Identify which cell holds the provided text, then report its [X, Y] central coordinate. 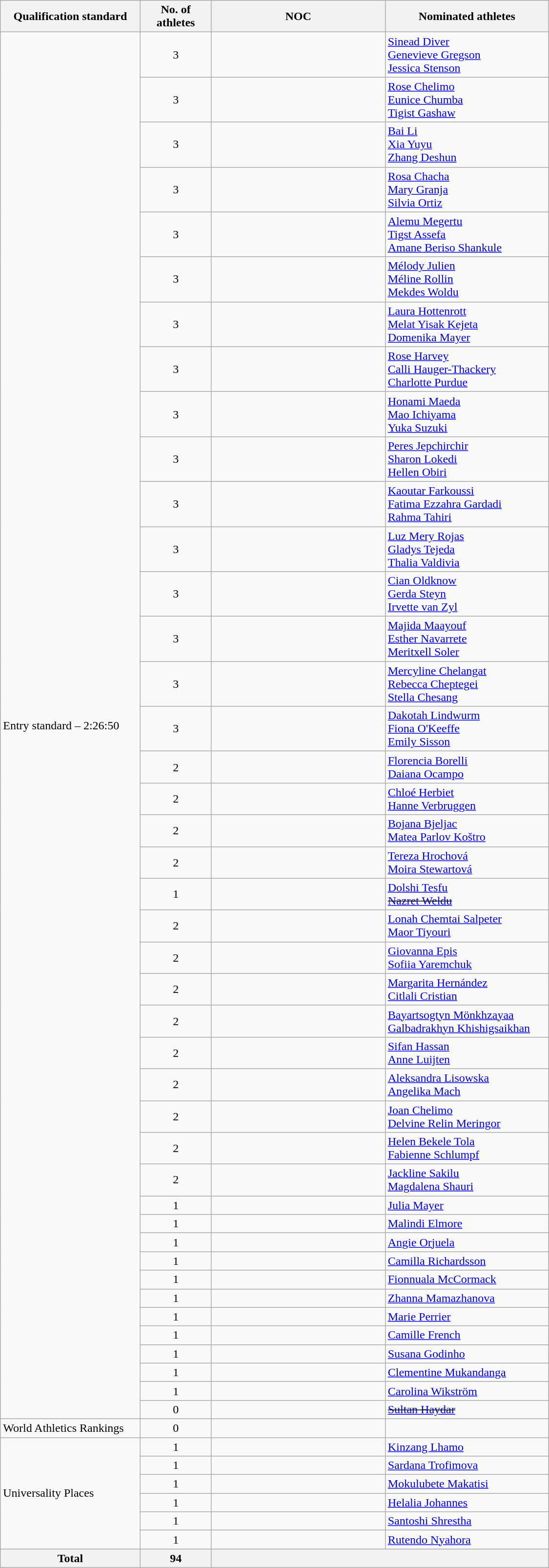
Rose ChelimoEunice ChumbaTigist Gashaw [467, 100]
Aleksandra LisowskaAngelika Mach [467, 1085]
World Athletics Rankings [70, 1428]
Bojana BjeljacMatea Parlov Koštro [467, 831]
Laura HottenrottMelat Yisak KejetaDomenika Mayer [467, 324]
Bayartsogtyn MönkhzayaaGalbadrakhyn Khishigsaikhan [467, 1021]
Sinead DiverGenevieve GregsonJessica Stenson [467, 55]
Honami MaedaMao IchiyamaYuka Suzuki [467, 414]
Malindi Elmore [467, 1224]
Susana Godinho [467, 1354]
Sultan Haydar [467, 1409]
Peres JepchirchirSharon LokediHellen Obiri [467, 459]
Dakotah LindwurmFiona O'KeeffeEmily Sisson [467, 729]
Bai LiXia YuyuZhang Deshun [467, 144]
Rose HarveyCalli Hauger-ThackeryCharlotte Purdue [467, 369]
Majida MaayoufEsther NavarreteMeritxell Soler [467, 639]
Margarita HernándezCitlali Cristian [467, 989]
Qualification standard [70, 17]
Camille French [467, 1335]
Joan ChelimoDelvine Relin Meringor [467, 1116]
Tereza HrochováMoira Stewartová [467, 862]
Clementine Mukandanga [467, 1372]
Mercyline ChelangatRebecca CheptegeiStella Chesang [467, 684]
Nominated athletes [467, 17]
Florencia BorelliDaiana Ocampo [467, 767]
Total [70, 1558]
Angie Orjuela [467, 1242]
Rosa ChachaMary GranjaSilvia Ortiz [467, 189]
Mélody JulienMéline RollinMekdes Woldu [467, 279]
Universality Places [70, 1493]
Dolshi TesfuNazret Weldu [467, 894]
Santoshi Shrestha [467, 1521]
Luz Mery RojasGladys TejedaThalia Valdivia [467, 549]
Sifan HassanAnne Luijten [467, 1052]
Mokulubete Makatisi [467, 1484]
Julia Mayer [467, 1205]
Jackline SakiluMagdalena Shauri [467, 1180]
Lonah Chemtai SalpeterMaor Tiyouri [467, 926]
Fionnuala McCormack [467, 1279]
Zhanna Mamazhanova [467, 1298]
Carolina Wikström [467, 1391]
NOC [298, 17]
Camilla Richardsson [467, 1261]
Alemu MegertuTigst AssefaAmane Beriso Shankule [467, 234]
Marie Perrier [467, 1317]
94 [176, 1558]
Cian OldknowGerda SteynIrvette van Zyl [467, 594]
Entry standard – 2:26:50 [70, 725]
Helen Bekele TolaFabienne Schlumpf [467, 1148]
Sardana Trofimova [467, 1465]
Kinzang Lhamo [467, 1446]
Chloé HerbietHanne Verbruggen [467, 799]
No. of athletes [176, 17]
Kaoutar FarkoussiFatima Ezzahra GardadiRahma Tahiri [467, 504]
Helalia Johannes [467, 1503]
Rutendo Nyahora [467, 1540]
Giovanna EpisSofiia Yaremchuk [467, 958]
